Extract the (X, Y) coordinate from the center of the cell holding the provided text.  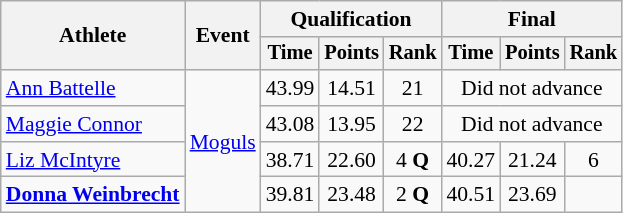
23.69 (532, 195)
43.99 (290, 88)
40.27 (470, 160)
38.71 (290, 160)
21.24 (532, 160)
22 (413, 124)
Event (223, 36)
43.08 (290, 124)
Final (532, 19)
4 Q (413, 160)
14.51 (351, 88)
Ann Battelle (93, 88)
Donna Weinbrecht (93, 195)
Qualification (352, 19)
40.51 (470, 195)
Athlete (93, 36)
Liz McIntyre (93, 160)
39.81 (290, 195)
6 (594, 160)
23.48 (351, 195)
21 (413, 88)
Maggie Connor (93, 124)
22.60 (351, 160)
Moguls (223, 141)
13.95 (351, 124)
2 Q (413, 195)
